Capture the cell that displays the provided text and extract its (X, Y) central coordinate. 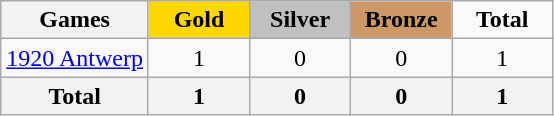
Silver (300, 20)
Gold (198, 20)
Bronze (402, 20)
Games (75, 20)
1920 Antwerp (75, 58)
